Scan for the cell matching the given text and deliver its (x, y) coordinate at center. 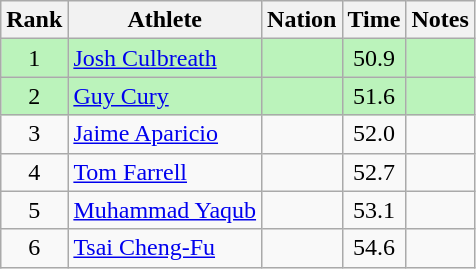
4 (34, 172)
1 (34, 58)
53.1 (374, 210)
5 (34, 210)
52.7 (374, 172)
Athlete (165, 20)
Muhammad Yaqub (165, 210)
Rank (34, 20)
Jaime Aparicio (165, 134)
Tsai Cheng-Fu (165, 248)
50.9 (374, 58)
Tom Farrell (165, 172)
6 (34, 248)
Guy Cury (165, 96)
Time (374, 20)
Notes (440, 20)
52.0 (374, 134)
3 (34, 134)
Josh Culbreath (165, 58)
2 (34, 96)
54.6 (374, 248)
Nation (302, 20)
51.6 (374, 96)
